Scan for the cell matching the given text and deliver its (x, y) coordinate at center. 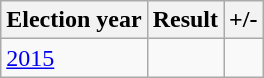
Result (185, 20)
2015 (74, 58)
Election year (74, 20)
+/- (244, 20)
